Capture the cell that displays the provided text and extract its (x, y) central coordinate. 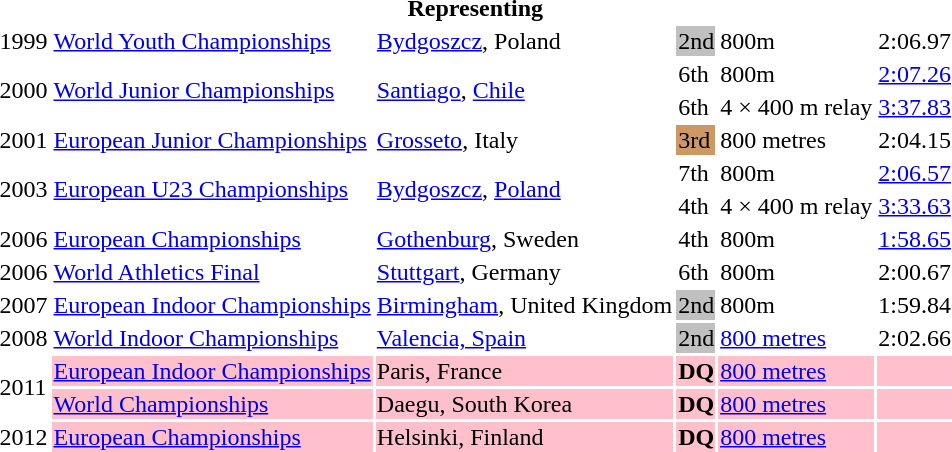
Stuttgart, Germany (524, 272)
European Junior Championships (212, 140)
3rd (696, 140)
7th (696, 173)
Daegu, South Korea (524, 404)
World Athletics Final (212, 272)
World Junior Championships (212, 90)
Valencia, Spain (524, 338)
Grosseto, Italy (524, 140)
Santiago, Chile (524, 90)
European U23 Championships (212, 190)
World Indoor Championships (212, 338)
Paris, France (524, 371)
World Championships (212, 404)
Helsinki, Finland (524, 437)
Birmingham, United Kingdom (524, 305)
Gothenburg, Sweden (524, 239)
World Youth Championships (212, 41)
